Scan for the cell matching the given text and deliver its [x, y] coordinate at center. 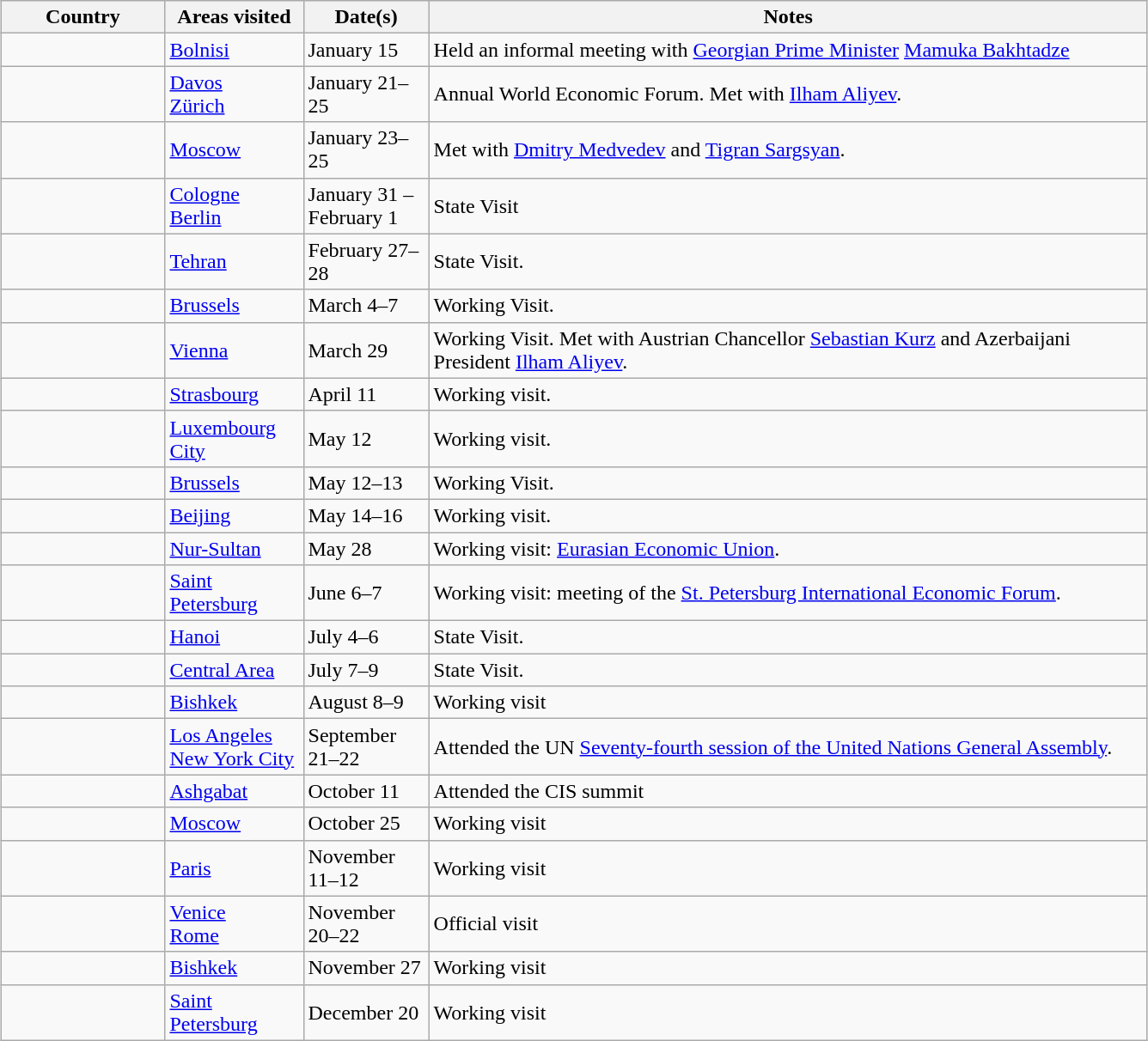
September 21–22 [366, 747]
Central Area [234, 670]
November 11–12 [366, 867]
June 6–7 [366, 593]
January 31 – February 1 [366, 206]
Attended the UN Seventy-fourth session of the United Nations General Assembly. [788, 747]
Met with Dmitry Medvedev and Tigran Sargsyan. [788, 149]
November 20–22 [366, 924]
Areas visited [234, 17]
Vienna [234, 350]
October 11 [366, 791]
CologneBerlin [234, 206]
Beijing [234, 515]
Nur-Sultan [234, 549]
Ashgabat [234, 791]
May 12–13 [366, 483]
October 25 [366, 824]
January 23–25 [366, 149]
VeniceRome [234, 924]
Paris [234, 867]
Country [82, 17]
Held an informal meeting with Georgian Prime Minister Mamuka Bakhtadze [788, 50]
Strasbourg [234, 394]
Notes [788, 17]
Date(s) [366, 17]
January 15 [366, 50]
July 4–6 [366, 637]
March 29 [366, 350]
Luxembourg City [234, 438]
April 11 [366, 394]
Official visit [788, 924]
DavosZürich [234, 94]
Los AngelesNew York City [234, 747]
Annual World Economic Forum. Met with Ilham Aliyev. [788, 94]
August 8–9 [366, 703]
December 20 [366, 1012]
State Visit [788, 206]
May 14–16 [366, 515]
May 28 [366, 549]
May 12 [366, 438]
March 4–7 [366, 306]
Working visit: meeting of the St. Petersburg International Economic Forum. [788, 593]
Bolnisi [234, 50]
Tehran [234, 261]
Hanoi [234, 637]
Working Visit. Met with Austrian Chancellor Sebastian Kurz and Azerbaijani President Ilham Aliyev. [788, 350]
February 27–28 [366, 261]
November 27 [366, 968]
Working visit: Eurasian Economic Union. [788, 549]
July 7–9 [366, 670]
January 21–25 [366, 94]
Attended the CIS summit [788, 791]
